Find where the given text appears and provide that cell's center as (X, Y) coordinate. 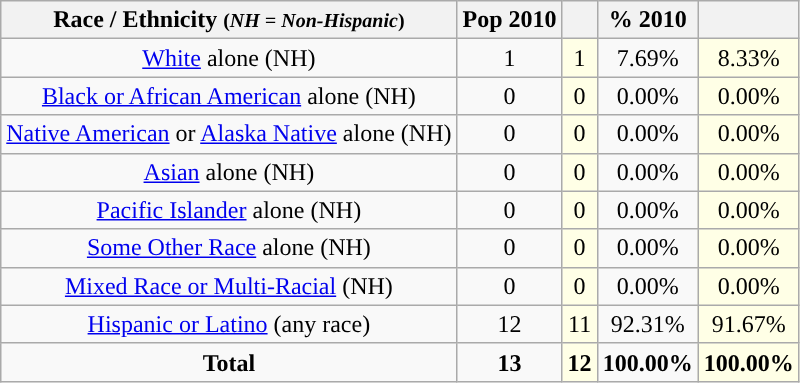
Some Other Race alone (NH) (229, 248)
11 (580, 324)
92.31% (648, 324)
Asian alone (NH) (229, 172)
Black or African American alone (NH) (229, 96)
91.67% (748, 324)
Mixed Race or Multi-Racial (NH) (229, 286)
Hispanic or Latino (any race) (229, 324)
13 (510, 362)
Pop 2010 (510, 20)
Total (229, 362)
8.33% (748, 58)
% 2010 (648, 20)
Pacific Islander alone (NH) (229, 210)
7.69% (648, 58)
Race / Ethnicity (NH = Non-Hispanic) (229, 20)
Native American or Alaska Native alone (NH) (229, 134)
White alone (NH) (229, 58)
